From the cell containing the given text, extract its center point as (X, Y) coordinate. 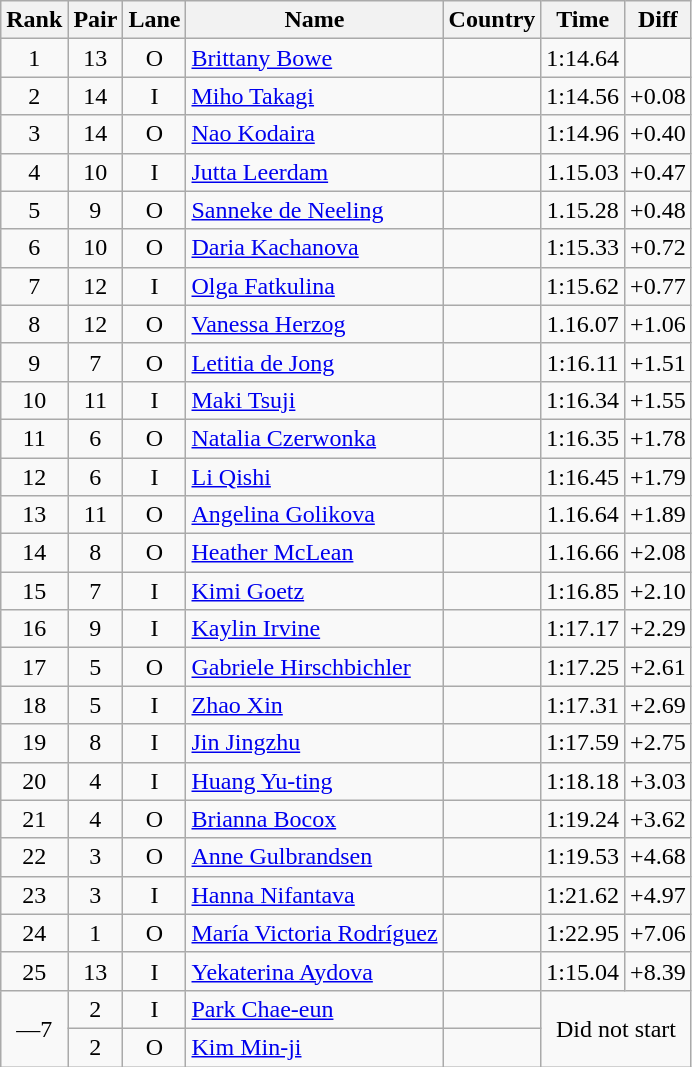
+3.62 (658, 819)
1:15.62 (583, 286)
+4.97 (658, 895)
Angelina Golikova (314, 515)
Time (583, 20)
María Victoria Rodríguez (314, 933)
1.16.07 (583, 324)
Jutta Leerdam (314, 172)
1:15.04 (583, 971)
Li Qishi (314, 477)
Miho Takagi (314, 96)
1:16.11 (583, 362)
Natalia Czerwonka (314, 438)
Maki Tsuji (314, 400)
1:17.31 (583, 705)
19 (34, 743)
+2.75 (658, 743)
Kimi Goetz (314, 591)
1:18.18 (583, 781)
1:16.34 (583, 400)
+2.29 (658, 629)
1.15.28 (583, 210)
+8.39 (658, 971)
Country (492, 20)
1:19.24 (583, 819)
21 (34, 819)
+2.69 (658, 705)
Jin Jingzhu (314, 743)
Heather McLean (314, 553)
+1.89 (658, 515)
Yekaterina Aydova (314, 971)
Sanneke de Neeling (314, 210)
+2.08 (658, 553)
Vanessa Herzog (314, 324)
Did not start (616, 1028)
1:15.33 (583, 248)
1:21.62 (583, 895)
+0.48 (658, 210)
+0.77 (658, 286)
+0.72 (658, 248)
1.16.64 (583, 515)
+2.61 (658, 667)
18 (34, 705)
Kaylin Irvine (314, 629)
—7 (34, 1028)
Gabriele Hirschbichler (314, 667)
+7.06 (658, 933)
Rank (34, 20)
25 (34, 971)
Zhao Xin (314, 705)
1:16.45 (583, 477)
1:17.59 (583, 743)
1.15.03 (583, 172)
Kim Min-ji (314, 1047)
+3.03 (658, 781)
24 (34, 933)
20 (34, 781)
Name (314, 20)
1:14.96 (583, 134)
Hanna Nifantava (314, 895)
1:14.64 (583, 58)
15 (34, 591)
Pair (96, 20)
+0.47 (658, 172)
+1.78 (658, 438)
17 (34, 667)
16 (34, 629)
Huang Yu-ting (314, 781)
Letitia de Jong (314, 362)
22 (34, 857)
1:16.85 (583, 591)
+0.08 (658, 96)
Daria Kachanova (314, 248)
1:16.35 (583, 438)
Olga Fatkulina (314, 286)
+0.40 (658, 134)
1:19.53 (583, 857)
+1.06 (658, 324)
Brianna Bocox (314, 819)
1:14.56 (583, 96)
1:17.17 (583, 629)
+1.79 (658, 477)
Lane (154, 20)
+2.10 (658, 591)
1:17.25 (583, 667)
1.16.66 (583, 553)
Brittany Bowe (314, 58)
+4.68 (658, 857)
Park Chae-eun (314, 1009)
+1.51 (658, 362)
Diff (658, 20)
1:22.95 (583, 933)
23 (34, 895)
Anne Gulbrandsen (314, 857)
Nao Kodaira (314, 134)
+1.55 (658, 400)
